Return the (x, y) coordinate for the center point of the cell that contains the specified text.  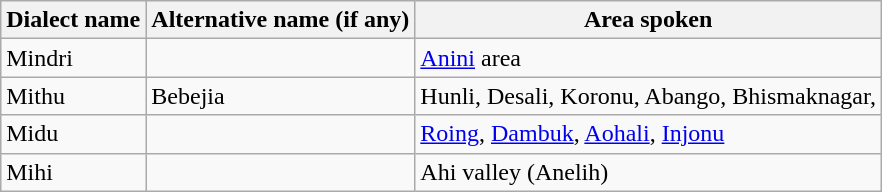
Bebejia (280, 96)
Roing, Dambuk, Aohali, Injonu (648, 134)
Ahi valley (Anelih) (648, 172)
Mihi (74, 172)
Alternative name (if any) (280, 20)
Dialect name (74, 20)
Anini area (648, 58)
Midu (74, 134)
Mithu (74, 96)
Mindri (74, 58)
Hunli, Desali, Koronu, Abango, Bhismaknagar, (648, 96)
Area spoken (648, 20)
